Locate the cell with the specified text and output its [x, y] center coordinate. 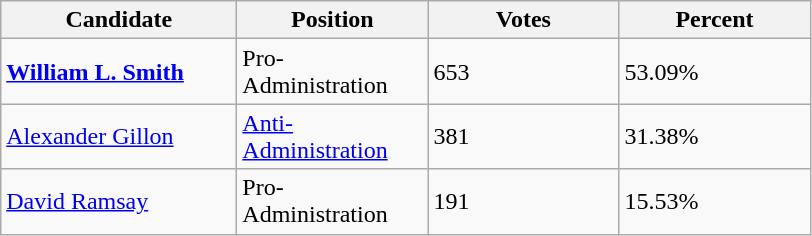
31.38% [714, 136]
191 [524, 202]
Votes [524, 20]
David Ramsay [119, 202]
653 [524, 72]
Alexander Gillon [119, 136]
Anti-Administration [332, 136]
Percent [714, 20]
Position [332, 20]
53.09% [714, 72]
William L. Smith [119, 72]
381 [524, 136]
Candidate [119, 20]
15.53% [714, 202]
